Return (X, Y) of the center of cell containing provided text 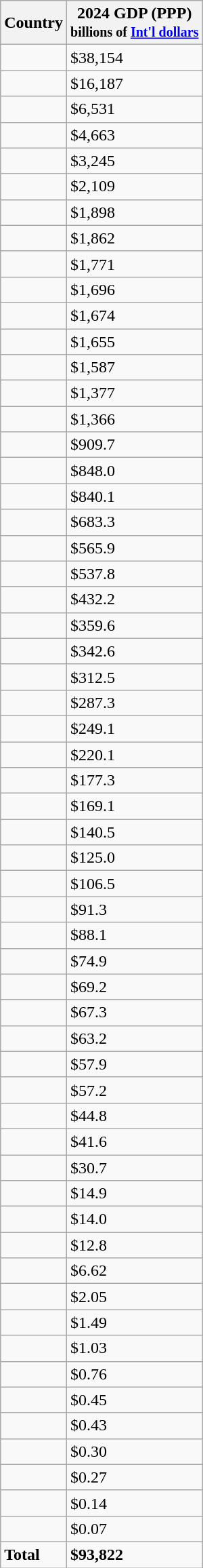
$3,245 (134, 161)
$0.27 (134, 1477)
$177.3 (134, 781)
$14.9 (134, 1194)
$91.3 (134, 909)
$67.3 (134, 1013)
$0.45 (134, 1400)
$287.3 (134, 703)
$30.7 (134, 1167)
$88.1 (134, 935)
$1,771 (134, 264)
$169.1 (134, 806)
$57.2 (134, 1090)
$12.8 (134, 1245)
$1,674 (134, 315)
$840.1 (134, 496)
$1.03 (134, 1348)
$312.5 (134, 677)
$848.0 (134, 471)
$16,187 (134, 83)
$6.62 (134, 1271)
$1.49 (134, 1322)
$565.9 (134, 548)
$2,109 (134, 187)
$1,862 (134, 238)
$537.8 (134, 574)
$1,696 (134, 290)
$1,655 (134, 341)
$38,154 (134, 58)
$0.76 (134, 1374)
$41.6 (134, 1141)
$909.7 (134, 445)
$2.05 (134, 1297)
$44.8 (134, 1116)
$0.14 (134, 1503)
$0.43 (134, 1426)
$342.6 (134, 651)
$249.1 (134, 728)
$14.0 (134, 1219)
$0.30 (134, 1451)
$125.0 (134, 858)
$1,366 (134, 419)
$1,377 (134, 393)
$93,822 (134, 1554)
Total (34, 1554)
$57.9 (134, 1064)
$220.1 (134, 755)
Country (34, 23)
$1,898 (134, 212)
$6,531 (134, 109)
$432.2 (134, 600)
$0.07 (134, 1529)
$140.5 (134, 832)
$359.6 (134, 625)
$63.2 (134, 1038)
$1,587 (134, 368)
$683.3 (134, 522)
2024 GDP (PPP)billions of Int'l dollars (134, 23)
$106.5 (134, 884)
$69.2 (134, 987)
$74.9 (134, 961)
$4,663 (134, 135)
